For the text-containing cell, return its midpoint in [X, Y] coordinate format. 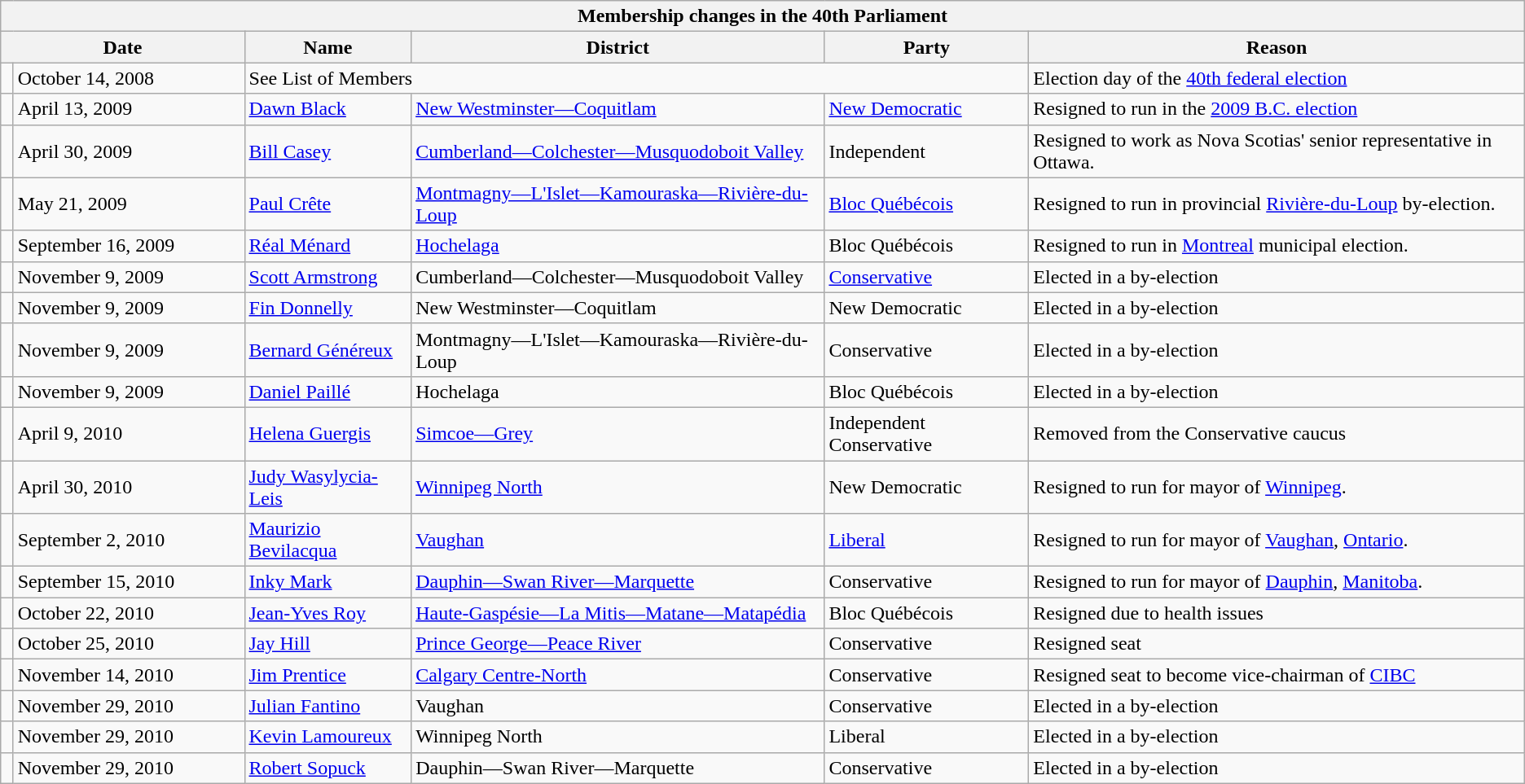
October 14, 2008 [129, 78]
Bill Casey [327, 151]
Resigned to work as Nova Scotias' senior representative in Ottawa. [1277, 151]
Election day of the 40th federal election [1277, 78]
May 21, 2009 [129, 204]
Removed from the Conservative caucus [1277, 433]
Resigned seat to become vice-chairman of CIBC [1277, 675]
Paul Crête [327, 204]
Judy Wasylycia-Leis [327, 487]
Party [927, 47]
Resigned due to health issues [1277, 613]
District [617, 47]
April 13, 2009 [129, 109]
Haute-Gaspésie—La Mitis—Matane—Matapédia [617, 613]
Independent Conservative [927, 433]
April 9, 2010 [129, 433]
Maurizio Bevilacqua [327, 541]
Resigned to run for mayor of Dauphin, Manitoba. [1277, 582]
Jim Prentice [327, 675]
Resigned to run for mayor of Vaughan, Ontario. [1277, 541]
Jay Hill [327, 644]
April 30, 2009 [129, 151]
Resigned to run in the 2009 B.C. election [1277, 109]
Independent [927, 151]
Daniel Paillé [327, 392]
Resigned to run in provincial Rivière-du-Loup by-election. [1277, 204]
Date [122, 47]
Prince George—Peace River [617, 644]
Fin Donnelly [327, 308]
Robert Sopuck [327, 768]
Inky Mark [327, 582]
Jean-Yves Roy [327, 613]
October 25, 2010 [129, 644]
Reason [1277, 47]
Calgary Centre-North [617, 675]
October 22, 2010 [129, 613]
Membership changes in the 40th Parliament [762, 16]
Name [327, 47]
Helena Guergis [327, 433]
Julian Fantino [327, 706]
Kevin Lamoureux [327, 737]
Simcoe—Grey [617, 433]
September 15, 2010 [129, 582]
September 16, 2009 [129, 246]
Dawn Black [327, 109]
Scott Armstrong [327, 277]
November 14, 2010 [129, 675]
See List of Members [637, 78]
Resigned to run in Montreal municipal election. [1277, 246]
Resigned to run for mayor of Winnipeg. [1277, 487]
Resigned seat [1277, 644]
Réal Ménard [327, 246]
Bernard Généreux [327, 350]
April 30, 2010 [129, 487]
September 2, 2010 [129, 541]
